Capture the cell that displays the provided text and extract its [X, Y] central coordinate. 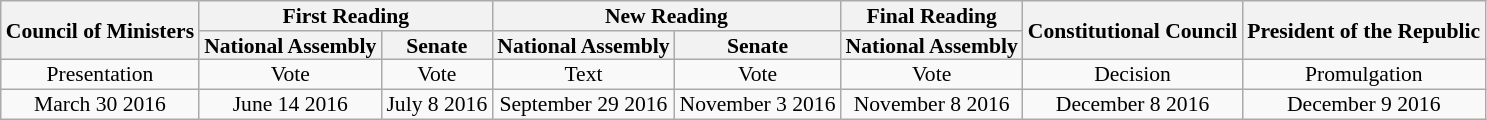
November 3 2016 [758, 105]
December 9 2016 [1364, 105]
July 8 2016 [436, 105]
March 30 2016 [100, 105]
New Reading [666, 16]
First Reading [346, 16]
President of the Republic [1364, 30]
Promulgation [1364, 75]
September 29 2016 [583, 105]
Text [583, 75]
Presentation [100, 75]
Final Reading [932, 16]
Council of Ministers [100, 30]
Constitutional Council [1132, 30]
December 8 2016 [1132, 105]
Decision [1132, 75]
November 8 2016 [932, 105]
June 14 2016 [290, 105]
